Detect which cell encompasses the target text, then output its (X, Y) center coordinate. 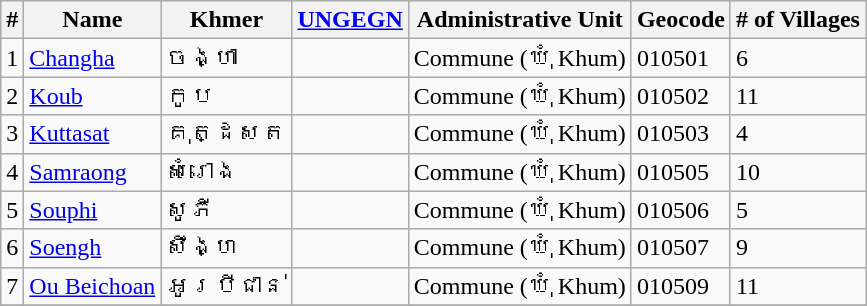
9 (798, 248)
1 (12, 58)
010509 (680, 286)
Administrative Unit (520, 20)
010507 (680, 248)
Geocode (680, 20)
Name (92, 20)
010503 (680, 134)
Ou Beichoan (92, 286)
010506 (680, 210)
គុត្ដសត (226, 134)
កូប (226, 96)
សំរោង (226, 172)
សឹង្ហ (226, 248)
សូភី (226, 210)
Soengh (92, 248)
010501 (680, 58)
Koub (92, 96)
3 (12, 134)
# of Villages (798, 20)
Souphi (92, 210)
7 (12, 286)
10 (798, 172)
# (12, 20)
Samraong (92, 172)
Kuttasat (92, 134)
ចង្ហា (226, 58)
010505 (680, 172)
2 (12, 96)
Khmer (226, 20)
UNGEGN (350, 20)
010502 (680, 96)
Changha (92, 58)
អូរបីជាន់ (226, 286)
